Determine the [X, Y] coordinate at the center of the cell enclosing the given text.  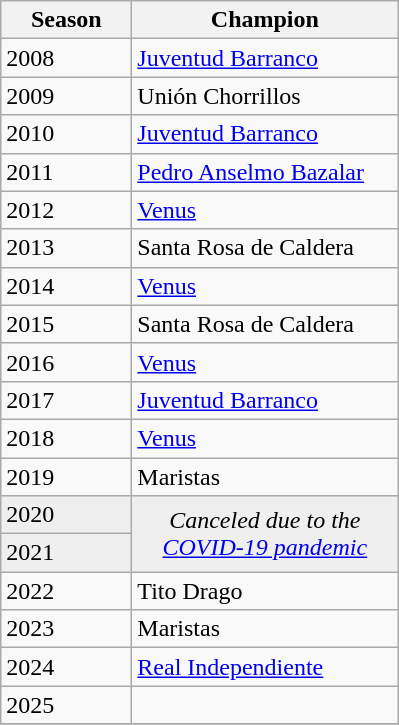
Pedro Anselmo Bazalar [265, 172]
2008 [66, 58]
Tito Drago [265, 591]
2020 [66, 515]
Champion [265, 20]
2025 [66, 705]
2010 [66, 134]
2019 [66, 477]
2012 [66, 210]
Canceled due to the COVID-19 pandemic [265, 534]
2018 [66, 438]
2024 [66, 667]
Real Independiente [265, 667]
2015 [66, 324]
Season [66, 20]
2021 [66, 553]
Unión Chorrillos [265, 96]
2014 [66, 286]
2022 [66, 591]
2023 [66, 629]
2009 [66, 96]
2016 [66, 362]
2013 [66, 248]
2011 [66, 172]
2017 [66, 400]
